Determine the [x, y] coordinate at the center of the cell enclosing the given text.  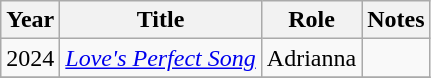
2024 [30, 58]
Notes [396, 20]
Role [311, 20]
Adrianna [311, 58]
Year [30, 20]
Title [160, 20]
Love's Perfect Song [160, 58]
